Provide the [X, Y] coordinate of the cell's center where the given text is located.  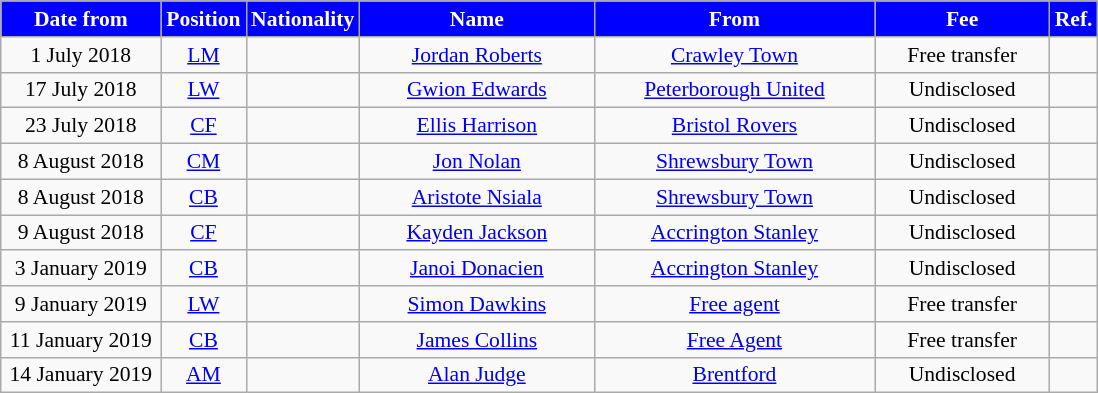
23 July 2018 [81, 126]
17 July 2018 [81, 90]
11 January 2019 [81, 340]
Peterborough United [734, 90]
AM [204, 375]
Jordan Roberts [476, 55]
9 August 2018 [81, 233]
Date from [81, 19]
Fee [962, 19]
Gwion Edwards [476, 90]
Ref. [1074, 19]
CM [204, 162]
Janoi Donacien [476, 269]
Jon Nolan [476, 162]
Ellis Harrison [476, 126]
Bristol Rovers [734, 126]
Position [204, 19]
3 January 2019 [81, 269]
Simon Dawkins [476, 304]
Aristote Nsiala [476, 197]
From [734, 19]
Brentford [734, 375]
James Collins [476, 340]
Free agent [734, 304]
Alan Judge [476, 375]
Free Agent [734, 340]
Name [476, 19]
Nationality [302, 19]
Kayden Jackson [476, 233]
LM [204, 55]
14 January 2019 [81, 375]
1 July 2018 [81, 55]
9 January 2019 [81, 304]
Crawley Town [734, 55]
